Capture the cell that displays the provided text and extract its [X, Y] central coordinate. 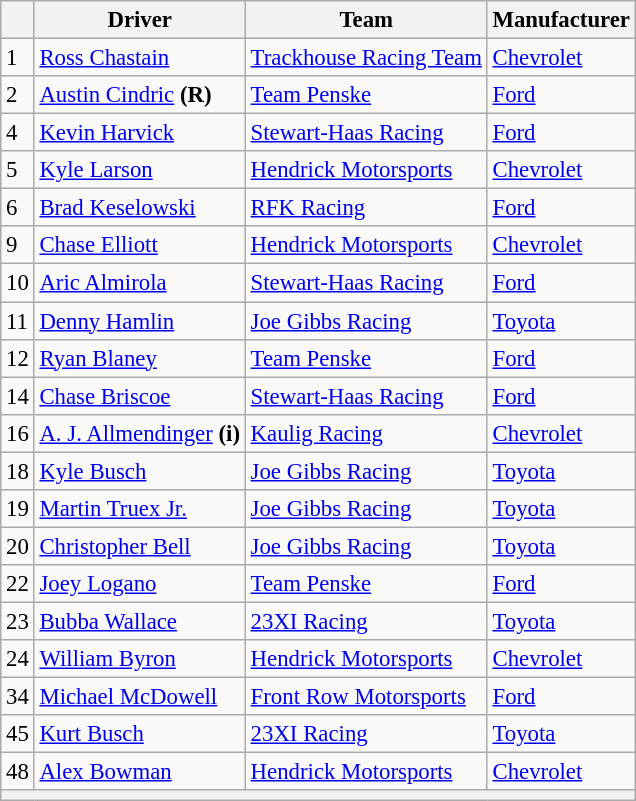
20 [18, 546]
22 [18, 584]
Bubba Wallace [140, 621]
Kyle Larson [140, 170]
4 [18, 133]
Team [366, 20]
Michael McDowell [140, 697]
Ross Chastain [140, 58]
Joey Logano [140, 584]
34 [18, 697]
9 [18, 245]
Austin Cindric (R) [140, 95]
Kaulig Racing [366, 433]
Ryan Blaney [140, 358]
2 [18, 95]
Chase Briscoe [140, 396]
24 [18, 659]
16 [18, 433]
Christopher Bell [140, 546]
Kevin Harvick [140, 133]
10 [18, 283]
14 [18, 396]
48 [18, 772]
Denny Hamlin [140, 321]
12 [18, 358]
5 [18, 170]
A. J. Allmendinger (i) [140, 433]
William Byron [140, 659]
Alex Bowman [140, 772]
Aric Almirola [140, 283]
Brad Keselowski [140, 208]
Kurt Busch [140, 734]
Manufacturer [561, 20]
Driver [140, 20]
Chase Elliott [140, 245]
Kyle Busch [140, 471]
18 [18, 471]
Martin Truex Jr. [140, 509]
Trackhouse Racing Team [366, 58]
RFK Racing [366, 208]
6 [18, 208]
45 [18, 734]
Front Row Motorsports [366, 697]
11 [18, 321]
19 [18, 509]
23 [18, 621]
1 [18, 58]
